Determine the [x, y] coordinate at the center of the cell enclosing the given text.  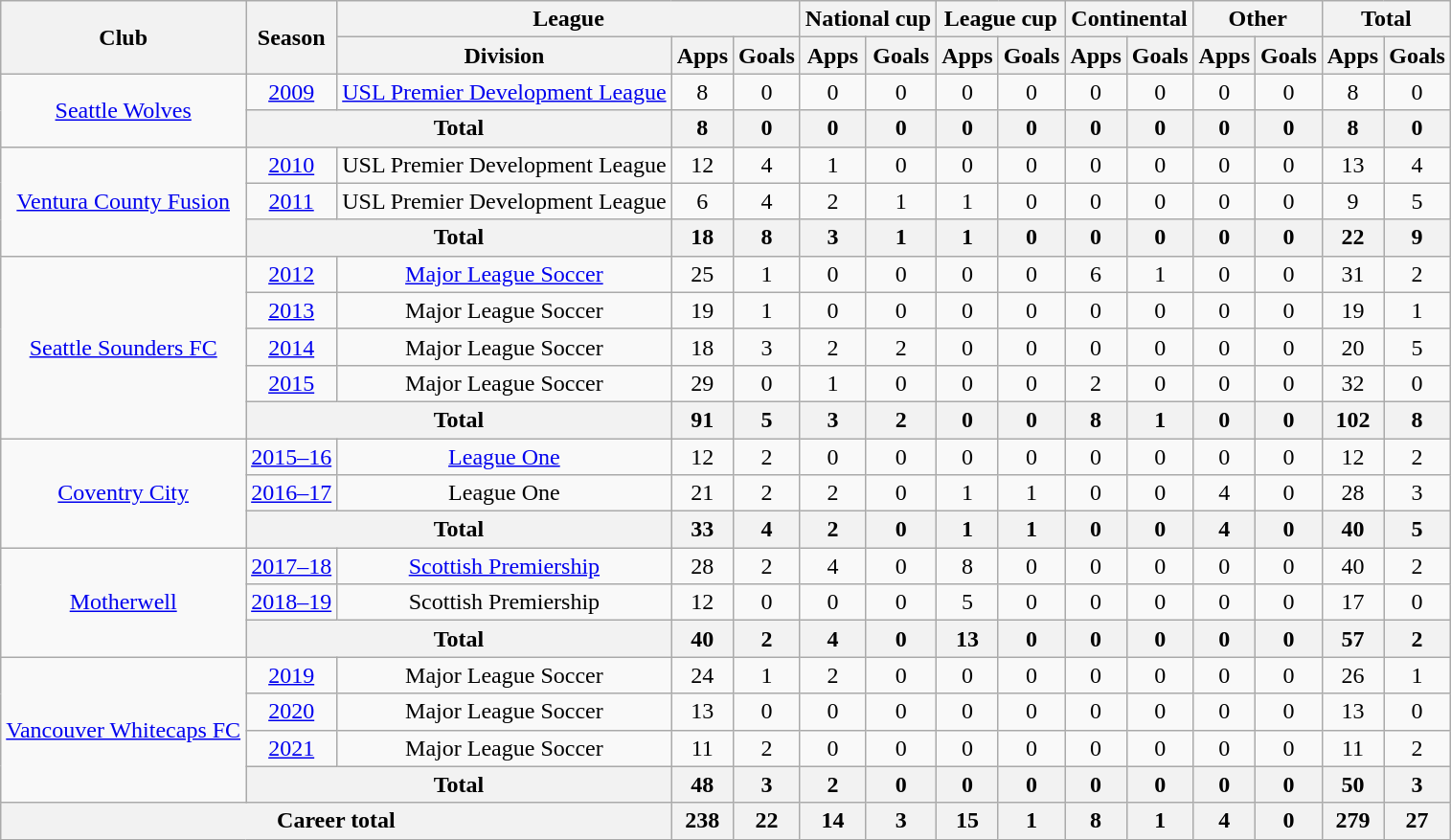
2010 [291, 165]
League [569, 19]
Club [124, 37]
Career total [336, 821]
2020 [291, 712]
2016–17 [291, 493]
27 [1417, 821]
21 [702, 493]
2013 [291, 310]
57 [1352, 639]
Division [504, 56]
91 [702, 420]
2021 [291, 748]
24 [702, 675]
Season [291, 37]
2015 [291, 383]
Vancouver Whitecaps FC [124, 730]
Ventura County Fusion [124, 201]
2018–19 [291, 602]
2014 [291, 347]
Seattle Wolves [124, 110]
25 [702, 274]
20 [1352, 347]
2012 [291, 274]
Other [1258, 19]
102 [1352, 420]
26 [1352, 675]
National cup [868, 19]
Coventry City [124, 493]
2017–18 [291, 566]
238 [702, 821]
2009 [291, 92]
32 [1352, 383]
Motherwell [124, 602]
Continental [1129, 19]
279 [1352, 821]
17 [1352, 602]
33 [702, 530]
2011 [291, 201]
31 [1352, 274]
48 [702, 784]
50 [1352, 784]
2019 [291, 675]
29 [702, 383]
14 [832, 821]
2015–16 [291, 457]
League cup [1001, 19]
15 [967, 821]
Seattle Sounders FC [124, 347]
